Determine the [x, y] coordinate at the center of the cell enclosing the given text.  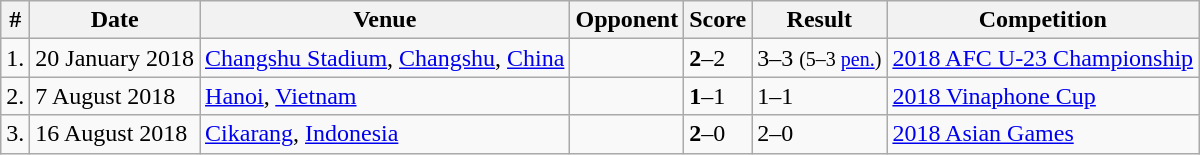
Changshu Stadium, Changshu, China [385, 58]
# [16, 20]
Opponent [627, 20]
7 August 2018 [115, 96]
2018 AFC U-23 Championship [1043, 58]
Result [820, 20]
Score [718, 20]
Competition [1043, 20]
2. [16, 96]
Cikarang, Indonesia [385, 134]
20 January 2018 [115, 58]
3. [16, 134]
2018 Vinaphone Cup [1043, 96]
Venue [385, 20]
1. [16, 58]
Date [115, 20]
Hanoi, Vietnam [385, 96]
16 August 2018 [115, 134]
2–2 [718, 58]
2018 Asian Games [1043, 134]
3–3 (5–3 pen.) [820, 58]
